For the text-containing cell, return its midpoint in [x, y] coordinate format. 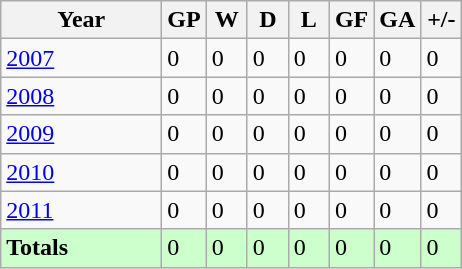
D [268, 20]
W [226, 20]
GF [351, 20]
2009 [82, 134]
GA [398, 20]
+/- [442, 20]
2011 [82, 210]
2010 [82, 172]
L [308, 20]
Totals [82, 248]
2008 [82, 96]
Year [82, 20]
GP [184, 20]
2007 [82, 58]
